For the text-containing cell, return its midpoint in [x, y] coordinate format. 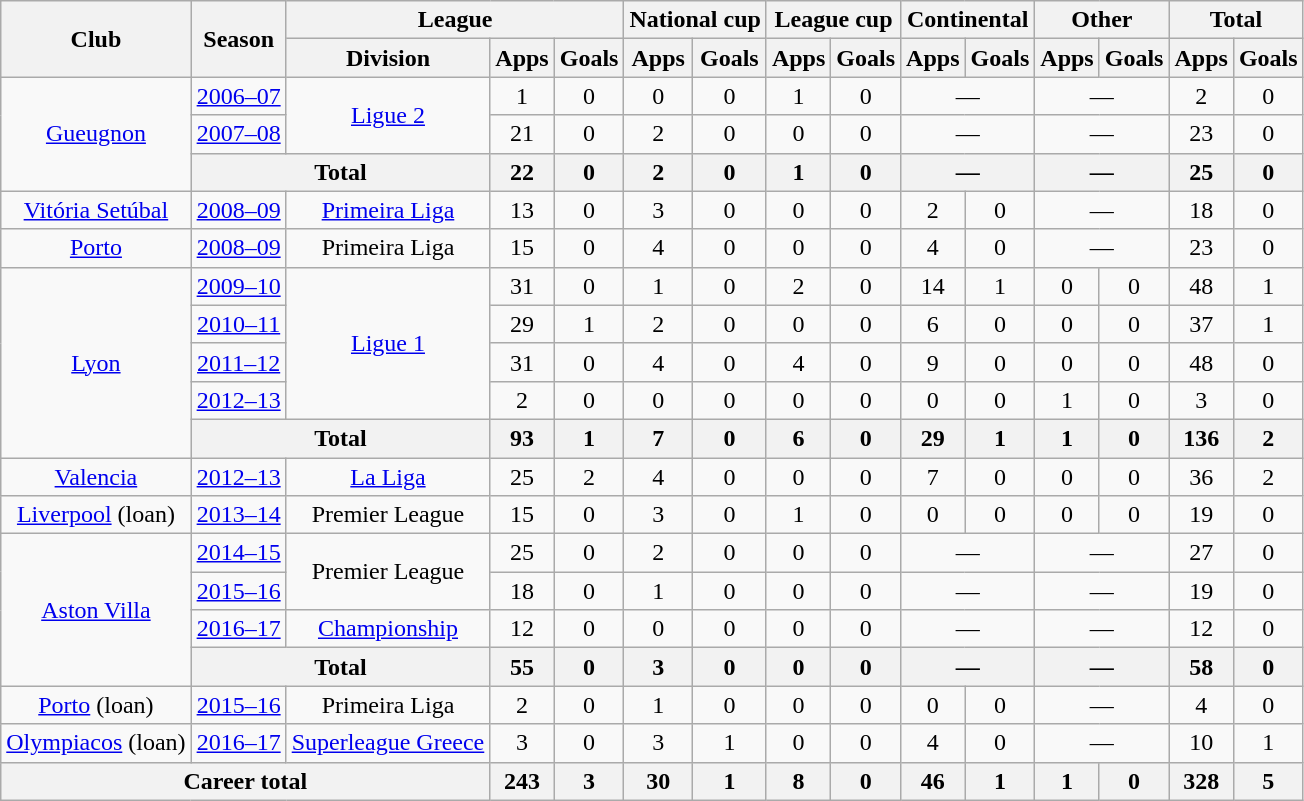
10 [1201, 743]
Ligue 2 [388, 115]
328 [1201, 781]
27 [1201, 553]
Vitória Setúbal [96, 210]
Division [388, 58]
Olympiacos (loan) [96, 743]
21 [522, 134]
Other [1102, 20]
Season [238, 39]
37 [1201, 324]
5 [1268, 781]
Porto (loan) [96, 705]
2009–10 [238, 286]
2013–14 [238, 515]
2006–07 [238, 96]
8 [798, 781]
36 [1201, 477]
Liverpool (loan) [96, 515]
Superleague Greece [388, 743]
National cup [695, 20]
La Liga [388, 477]
Valencia [96, 477]
Gueugnon [96, 134]
2011–12 [238, 362]
Aston Villa [96, 610]
2014–15 [238, 553]
Porto [96, 248]
2007–08 [238, 134]
22 [522, 172]
League cup [833, 20]
Lyon [96, 362]
243 [522, 781]
55 [522, 667]
13 [522, 210]
30 [658, 781]
Ligue 1 [388, 343]
9 [933, 362]
58 [1201, 667]
Continental [968, 20]
Club [96, 39]
93 [522, 438]
Career total [246, 781]
Championship [388, 629]
14 [933, 286]
League [455, 20]
2010–11 [238, 324]
136 [1201, 438]
46 [933, 781]
